Determine the (X, Y) coordinate at the center of the cell enclosing the given text.  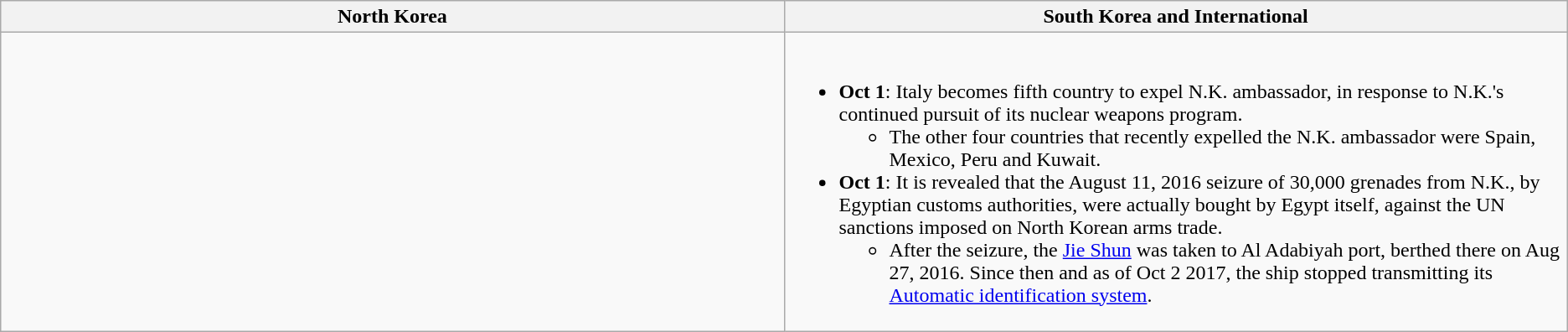
North Korea (392, 17)
South Korea and International (1176, 17)
